Extract the [x, y] coordinate from the center of the cell holding the provided text.  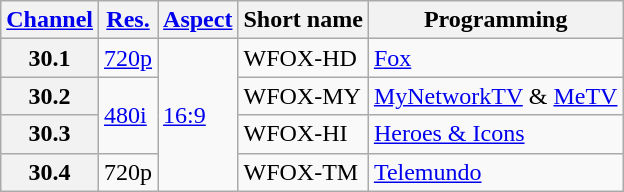
Heroes & Icons [496, 134]
30.3 [50, 134]
30.1 [50, 58]
30.4 [50, 172]
30.2 [50, 96]
Fox [496, 58]
WFOX-TM [303, 172]
WFOX-HD [303, 58]
Programming [496, 20]
WFOX-MY [303, 96]
480i [128, 115]
Channel [50, 20]
16:9 [198, 115]
WFOX-HI [303, 134]
Aspect [198, 20]
MyNetworkTV & MeTV [496, 96]
Res. [128, 20]
Short name [303, 20]
Telemundo [496, 172]
